Detect which cell encompasses the target text, then output its [X, Y] center coordinate. 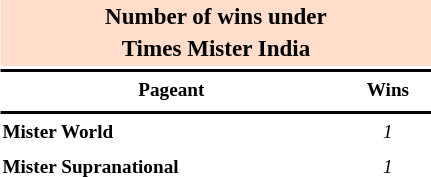
Wins [388, 92]
Pageant [172, 92]
Number of wins underTimes Mister India [216, 34]
Mister World [172, 132]
1 [388, 132]
